Output the (x, y) coordinate of the center of the cell containing the given text.  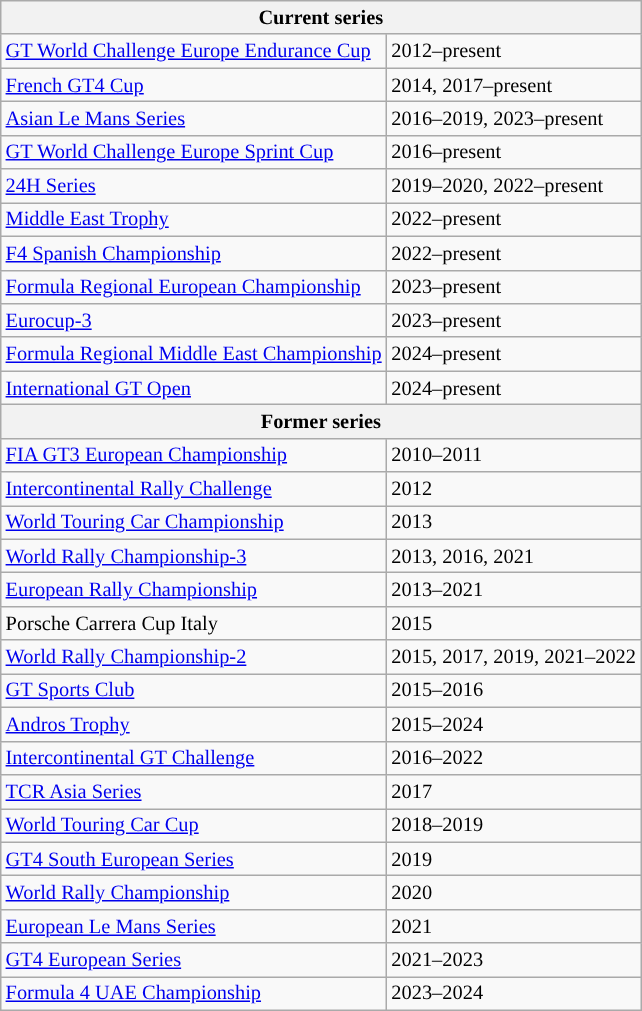
2015–2024 (513, 724)
2017 (513, 791)
TCR Asia Series (194, 791)
2019–2020, 2022–present (513, 186)
F4 Spanish Championship (194, 253)
2013–2021 (513, 589)
2020 (513, 892)
2018–2019 (513, 825)
2013, 2016, 2021 (513, 556)
World Touring Car Championship (194, 522)
European Rally Championship (194, 589)
2019 (513, 859)
2015 (513, 623)
2016–2022 (513, 758)
World Touring Car Cup (194, 825)
2015–2016 (513, 690)
GT4 South European Series (194, 859)
GT World Challenge Europe Endurance Cup (194, 51)
World Rally Championship-3 (194, 556)
Eurocup-3 (194, 320)
2016–2019, 2023–present (513, 118)
Intercontinental Rally Challenge (194, 489)
Current series (321, 17)
GT4 European Series (194, 960)
Andros Trophy (194, 724)
European Le Mans Series (194, 926)
Asian Le Mans Series (194, 118)
Former series (321, 421)
Middle East Trophy (194, 219)
2023–2024 (513, 993)
2016–present (513, 152)
GT World Challenge Europe Sprint Cup (194, 152)
Porsche Carrera Cup Italy (194, 623)
French GT4 Cup (194, 85)
World Rally Championship-2 (194, 657)
2021 (513, 926)
GT Sports Club (194, 690)
2021–2023 (513, 960)
Formula Regional European Championship (194, 287)
2015, 2017, 2019, 2021–2022 (513, 657)
2013 (513, 522)
2014, 2017–present (513, 85)
World Rally Championship (194, 892)
Intercontinental GT Challenge (194, 758)
Formula Regional Middle East Championship (194, 354)
2010–2011 (513, 455)
Formula 4 UAE Championship (194, 993)
2012 (513, 489)
FIA GT3 European Championship (194, 455)
24H Series (194, 186)
International GT Open (194, 388)
2012–present (513, 51)
